Locate the cell with the specified text and output its (X, Y) center coordinate. 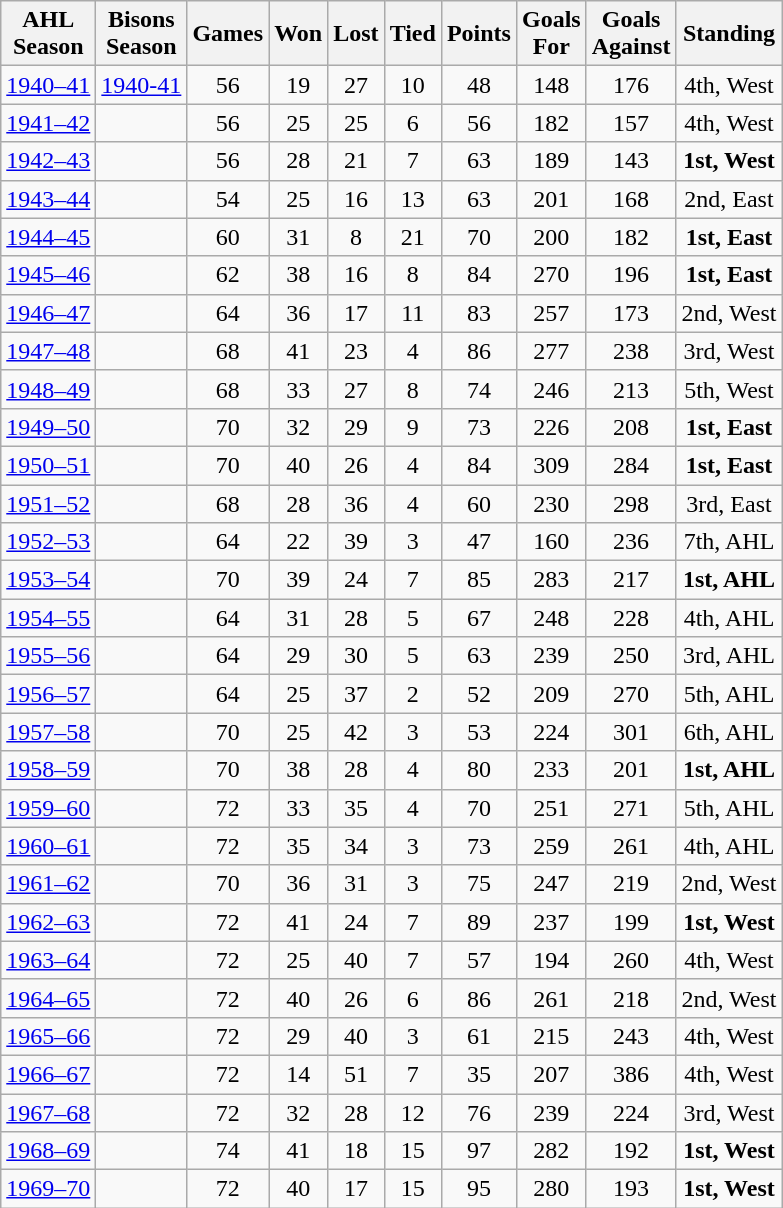
1952–53 (48, 542)
23 (356, 351)
196 (631, 275)
57 (478, 960)
199 (631, 922)
11 (412, 313)
75 (478, 884)
19 (298, 85)
51 (356, 1074)
47 (478, 542)
193 (631, 1189)
237 (551, 922)
298 (631, 503)
95 (478, 1189)
301 (631, 732)
173 (631, 313)
213 (631, 389)
53 (478, 732)
18 (356, 1151)
250 (631, 656)
1948–49 (48, 389)
6th, AHL (729, 732)
80 (478, 770)
1949–50 (48, 427)
218 (631, 998)
AHLSeason (48, 34)
257 (551, 313)
386 (631, 1074)
83 (478, 313)
BisonsSeason (142, 34)
309 (551, 465)
Standing (729, 34)
30 (356, 656)
97 (478, 1151)
76 (478, 1113)
37 (356, 694)
1940–41 (48, 85)
259 (551, 846)
280 (551, 1189)
209 (551, 694)
282 (551, 1151)
67 (478, 618)
1966–67 (48, 1074)
85 (478, 580)
1947–48 (48, 351)
157 (631, 123)
230 (551, 503)
GoalsAgainst (631, 34)
248 (551, 618)
3rd, AHL (729, 656)
1965–66 (48, 1036)
Games (228, 34)
217 (631, 580)
1953–54 (48, 580)
176 (631, 85)
Lost (356, 34)
14 (298, 1074)
2 (412, 694)
1946–47 (48, 313)
238 (631, 351)
260 (631, 960)
48 (478, 85)
Tied (412, 34)
283 (551, 580)
12 (412, 1113)
13 (412, 199)
143 (631, 161)
1968–69 (48, 1151)
228 (631, 618)
200 (551, 237)
9 (412, 427)
168 (631, 199)
1967–68 (48, 1113)
226 (551, 427)
1958–59 (48, 770)
5th, West (729, 389)
207 (551, 1074)
1963–64 (48, 960)
236 (631, 542)
62 (228, 275)
52 (478, 694)
1942–43 (48, 161)
1961–62 (48, 884)
246 (551, 389)
1956–57 (48, 694)
54 (228, 199)
61 (478, 1036)
1969–70 (48, 1189)
10 (412, 85)
3rd, East (729, 503)
215 (551, 1036)
1955–56 (48, 656)
160 (551, 542)
1957–58 (48, 732)
7th, AHL (729, 542)
1950–51 (48, 465)
271 (631, 808)
192 (631, 1151)
148 (551, 85)
233 (551, 770)
89 (478, 922)
251 (551, 808)
34 (356, 846)
42 (356, 732)
GoalsFor (551, 34)
1940-41 (142, 85)
1964–65 (48, 998)
2nd, East (729, 199)
1951–52 (48, 503)
1962–63 (48, 922)
189 (551, 161)
Won (298, 34)
247 (551, 884)
1954–55 (48, 618)
243 (631, 1036)
277 (551, 351)
Points (478, 34)
1959–60 (48, 808)
1943–44 (48, 199)
219 (631, 884)
1944–45 (48, 237)
208 (631, 427)
1945–46 (48, 275)
22 (298, 542)
194 (551, 960)
1941–42 (48, 123)
1960–61 (48, 846)
284 (631, 465)
